Return the (x, y) coordinate for the center point of the cell that contains the specified text.  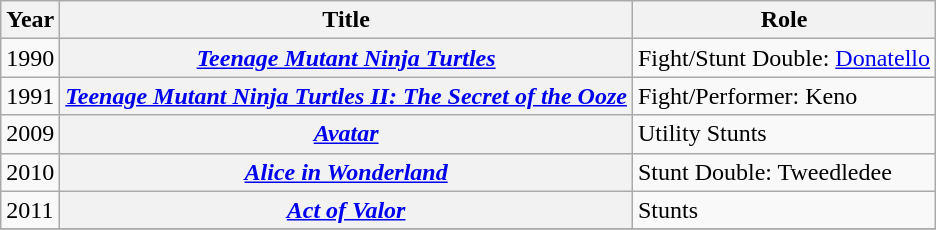
1991 (30, 96)
Year (30, 20)
Title (346, 20)
2010 (30, 172)
Teenage Mutant Ninja Turtles (346, 58)
Utility Stunts (784, 134)
Alice in Wonderland (346, 172)
Role (784, 20)
2011 (30, 210)
Stunts (784, 210)
Fight/Stunt Double: Donatello (784, 58)
Teenage Mutant Ninja Turtles II: The Secret of the Ooze (346, 96)
Avatar (346, 134)
1990 (30, 58)
Fight/Performer: Keno (784, 96)
2009 (30, 134)
Act of Valor (346, 210)
Stunt Double: Tweedledee (784, 172)
